Provide the [X, Y] coordinate of the cell's center where the given text is located.  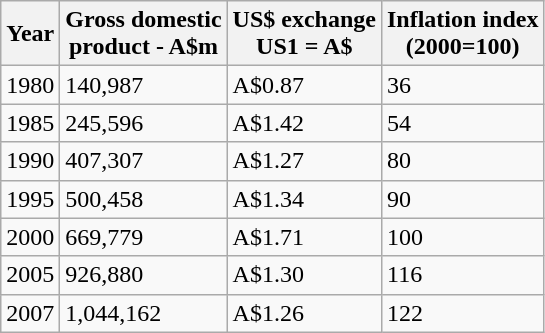
US$ exchange US1 = A$ [304, 34]
1995 [30, 199]
407,307 [144, 161]
36 [462, 85]
100 [462, 237]
122 [462, 313]
116 [462, 275]
1990 [30, 161]
926,880 [144, 275]
Gross domestic product - A$m [144, 34]
54 [462, 123]
669,779 [144, 237]
A$0.87 [304, 85]
A$1.30 [304, 275]
2007 [30, 313]
2005 [30, 275]
1980 [30, 85]
A$1.34 [304, 199]
A$1.71 [304, 237]
1,044,162 [144, 313]
80 [462, 161]
A$1.26 [304, 313]
140,987 [144, 85]
500,458 [144, 199]
1985 [30, 123]
2000 [30, 237]
90 [462, 199]
A$1.42 [304, 123]
Year [30, 34]
245,596 [144, 123]
Inflation index (2000=100) [462, 34]
A$1.27 [304, 161]
